Identify which cell holds the provided text, then report its (X, Y) central coordinate. 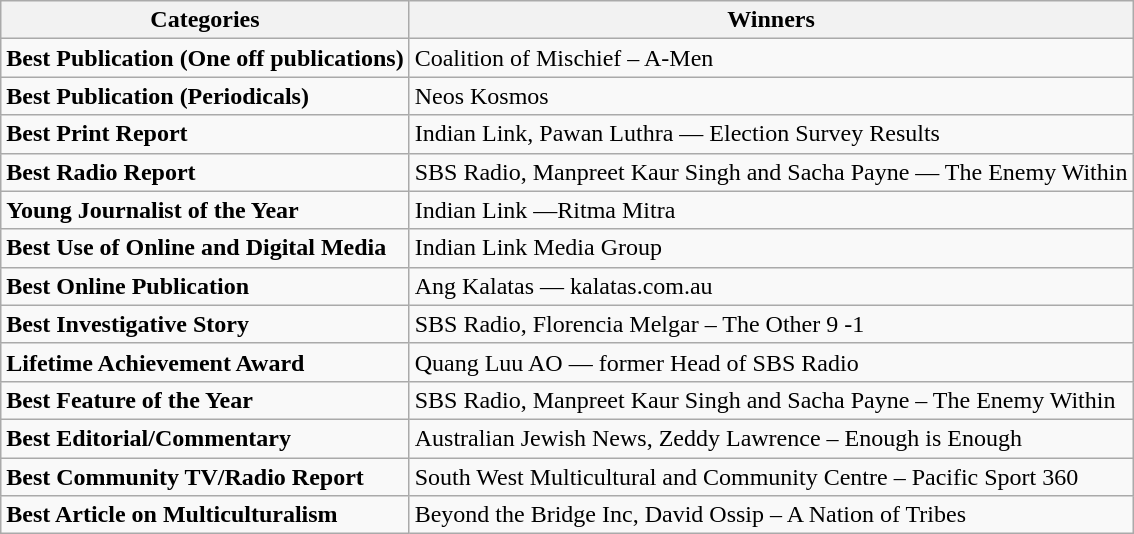
Best Print Report (205, 134)
Coalition of Mischief – A-Men (771, 58)
Neos Kosmos (771, 96)
SBS Radio, Manpreet Kaur Singh and Sacha Payne – The Enemy Within (771, 400)
SBS Radio, Florencia Melgar – The Other 9 -1 (771, 324)
Winners (771, 20)
Indian Link, Pawan Luthra — Election Survey Results (771, 134)
SBS Radio, Manpreet Kaur Singh and Sacha Payne — The Enemy Within (771, 172)
Indian Link —Ritma Mitra (771, 210)
Categories (205, 20)
Australian Jewish News, Zeddy Lawrence – Enough is Enough (771, 438)
Indian Link Media Group (771, 248)
Best Investigative Story (205, 324)
Best Publication (Periodicals) (205, 96)
Best Community TV/Radio Report (205, 477)
Best Article on Multiculturalism (205, 515)
Best Feature of the Year (205, 400)
Young Journalist of the Year (205, 210)
Beyond the Bridge Inc, David Ossip – A Nation of Tribes (771, 515)
Best Use of Online and Digital Media (205, 248)
Best Publication (One off publications) (205, 58)
Lifetime Achievement Award (205, 362)
Ang Kalatas — kalatas.com.au (771, 286)
South West Multicultural and Community Centre – Pacific Sport 360 (771, 477)
Quang Luu AO — former Head of SBS Radio (771, 362)
Best Editorial/Commentary (205, 438)
Best Radio Report (205, 172)
Best Online Publication (205, 286)
